Return (X, Y) of the center of cell containing provided text 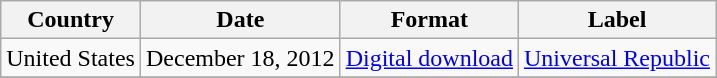
Country (71, 20)
Universal Republic (618, 58)
Date (240, 20)
Digital download (429, 58)
Format (429, 20)
December 18, 2012 (240, 58)
Label (618, 20)
United States (71, 58)
